Locate the cell with the specified text and output its (X, Y) center coordinate. 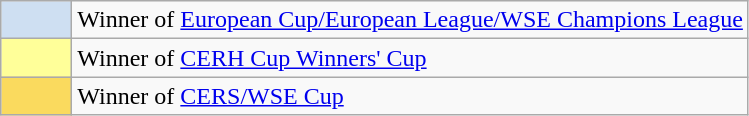
Winner of CERS/WSE Cup (410, 96)
Winner of CERH Cup Winners' Cup (410, 58)
Winner of European Cup/European League/WSE Champions League (410, 20)
